Provide the [X, Y] coordinate of the cell's center where the given text is located.  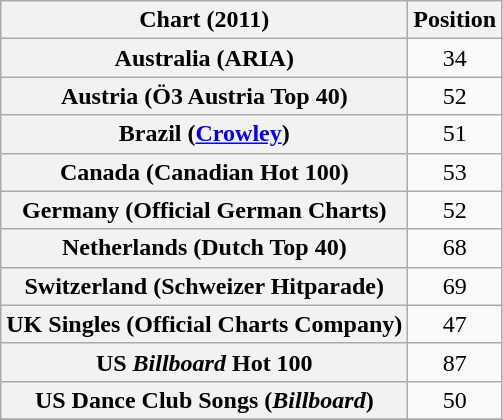
Netherlands (Dutch Top 40) [204, 248]
Brazil (Crowley) [204, 134]
Austria (Ö3 Austria Top 40) [204, 96]
Switzerland (Schweizer Hitparade) [204, 286]
Chart (2011) [204, 20]
50 [455, 400]
Canada (Canadian Hot 100) [204, 172]
US Billboard Hot 100 [204, 362]
53 [455, 172]
47 [455, 324]
Position [455, 20]
34 [455, 58]
69 [455, 286]
UK Singles (Official Charts Company) [204, 324]
Australia (ARIA) [204, 58]
68 [455, 248]
51 [455, 134]
Germany (Official German Charts) [204, 210]
US Dance Club Songs (Billboard) [204, 400]
87 [455, 362]
